Output the [X, Y] coordinate of the center of the cell containing the given text.  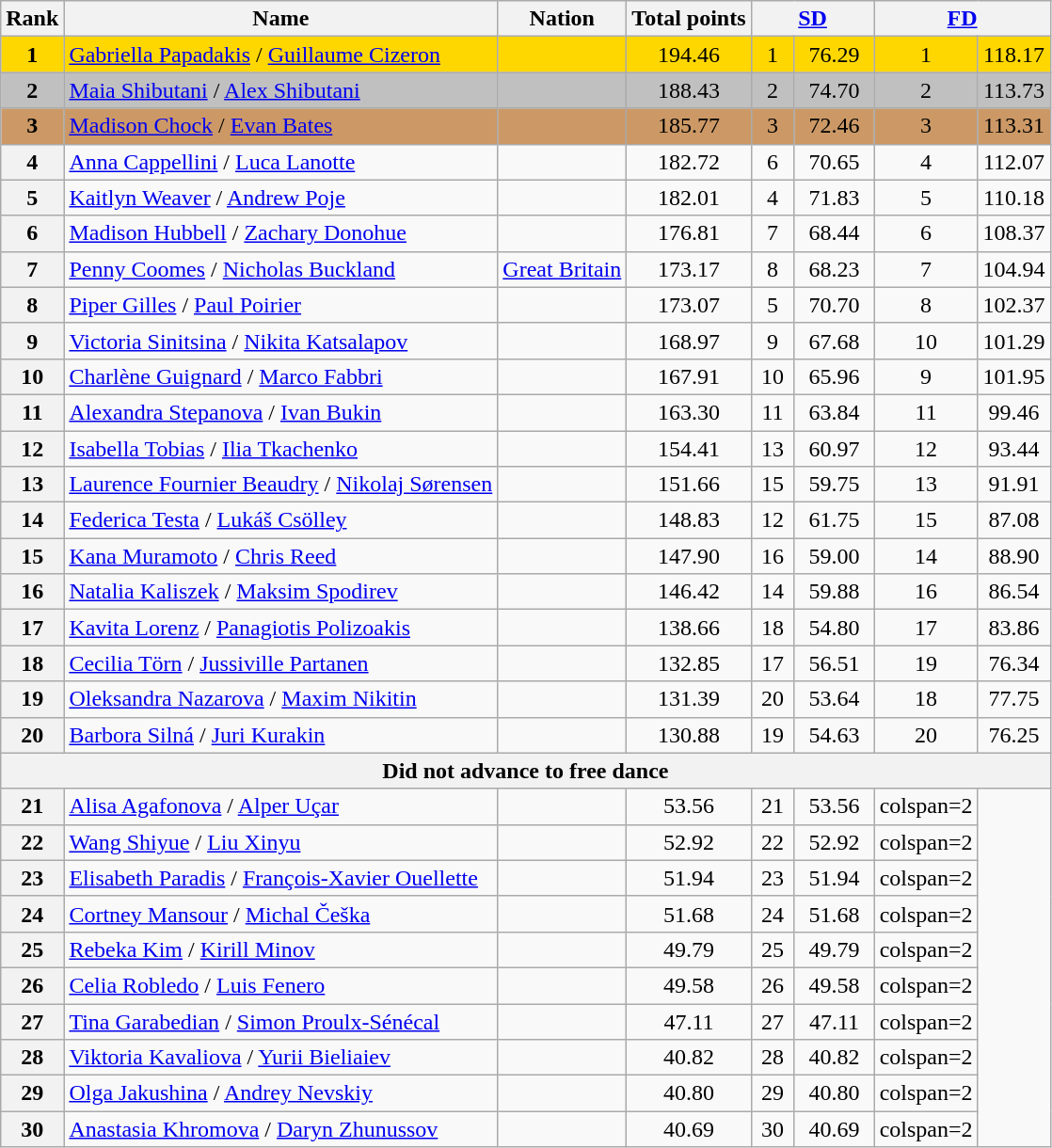
173.17 [689, 269]
Madison Chock / Evan Bates [280, 126]
176.81 [689, 233]
Alexandra Stepanova / Ivan Bukin [280, 412]
Elisabeth Paradis / François-Xavier Ouellette [280, 878]
63.84 [834, 412]
148.83 [689, 520]
118.17 [1014, 55]
SD [813, 19]
188.43 [689, 90]
Olga Jakushina / Andrey Nevskiy [280, 1093]
Celia Robledo / Luis Fenero [280, 985]
87.08 [1014, 520]
71.83 [834, 198]
Kavita Lorenz / Panagiotis Polizoakis [280, 628]
Kaitlyn Weaver / Andrew Poje [280, 198]
131.39 [689, 699]
Piper Gilles / Paul Poirier [280, 305]
68.44 [834, 233]
Cecilia Törn / Jussiville Partanen [280, 663]
54.80 [834, 628]
59.75 [834, 485]
138.66 [689, 628]
Rebeka Kim / Kirill Minov [280, 949]
Anna Cappellini / Luca Lanotte [280, 162]
70.65 [834, 162]
168.97 [689, 341]
101.29 [1014, 341]
68.23 [834, 269]
113.31 [1014, 126]
86.54 [1014, 592]
151.66 [689, 485]
Name [280, 19]
185.77 [689, 126]
59.88 [834, 592]
61.75 [834, 520]
Cortney Mansour / Michal Češka [280, 914]
Charlène Guignard / Marco Fabbri [280, 376]
Total points [689, 19]
Federica Testa / Lukáš Csölley [280, 520]
Alisa Agafonova / Alper Uçar [280, 806]
Tina Garabedian / Simon Proulx-Sénécal [280, 1021]
76.34 [1014, 663]
113.73 [1014, 90]
182.72 [689, 162]
Madison Hubbell / Zachary Donohue [280, 233]
53.64 [834, 699]
Laurence Fournier Beaudry / Nikolaj Sørensen [280, 485]
Did not advance to free dance [525, 771]
Natalia Kaliszek / Maksim Spodirev [280, 592]
Victoria Sinitsina / Nikita Katsalapov [280, 341]
194.46 [689, 55]
167.91 [689, 376]
Wang Shiyue / Liu Xinyu [280, 842]
83.86 [1014, 628]
146.42 [689, 592]
Oleksandra Nazarova / Maxim Nikitin [280, 699]
163.30 [689, 412]
70.70 [834, 305]
91.91 [1014, 485]
Nation [563, 19]
74.70 [834, 90]
110.18 [1014, 198]
Maia Shibutani / Alex Shibutani [280, 90]
99.46 [1014, 412]
101.95 [1014, 376]
59.00 [834, 556]
Viktoria Kavaliova / Yurii Bieliaiev [280, 1058]
173.07 [689, 305]
Gabriella Papadakis / Guillaume Cizeron [280, 55]
Kana Muramoto / Chris Reed [280, 556]
Rank [32, 19]
FD [962, 19]
Anastasia Khromova / Daryn Zhunussov [280, 1129]
112.07 [1014, 162]
182.01 [689, 198]
104.94 [1014, 269]
Isabella Tobias / Ilia Tkachenko [280, 449]
72.46 [834, 126]
Great Britain [563, 269]
76.25 [1014, 735]
102.37 [1014, 305]
88.90 [1014, 556]
Penny Coomes / Nicholas Buckland [280, 269]
76.29 [834, 55]
93.44 [1014, 449]
54.63 [834, 735]
147.90 [689, 556]
56.51 [834, 663]
132.85 [689, 663]
77.75 [1014, 699]
65.96 [834, 376]
108.37 [1014, 233]
154.41 [689, 449]
60.97 [834, 449]
Barbora Silná / Juri Kurakin [280, 735]
67.68 [834, 341]
130.88 [689, 735]
